Find where the given text appears and provide that cell's center as [X, Y] coordinate. 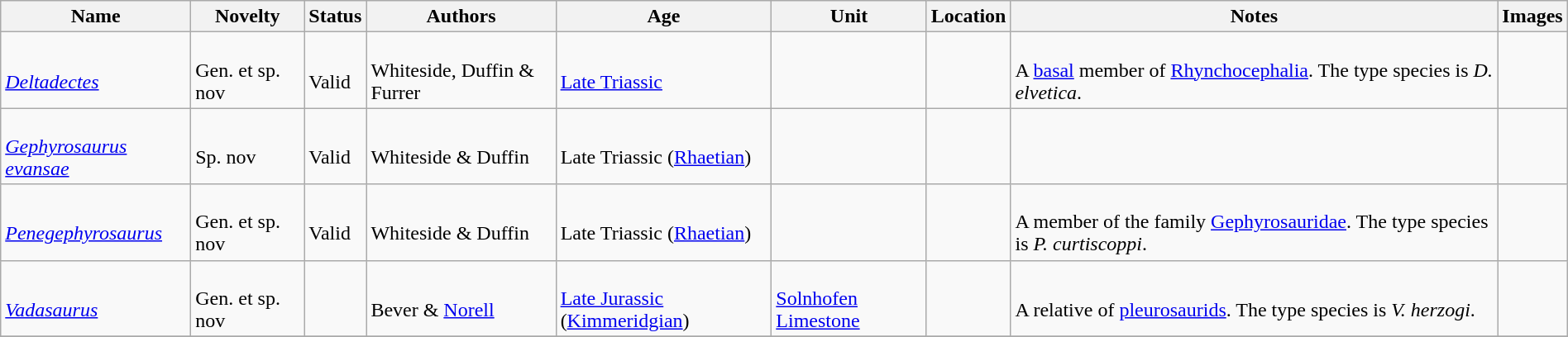
Gephyrosaurus evansae [96, 146]
Name [96, 17]
Age [663, 17]
Unit [849, 17]
Late Triassic [663, 70]
Authors [461, 17]
Solnhofen Limestone [849, 298]
A member of the family Gephyrosauridae. The type species is P. curtiscoppi. [1254, 222]
Late Jurassic (Kimmeridgian) [663, 298]
Sp. nov [248, 146]
Status [336, 17]
Penegephyrosaurus [96, 222]
Whiteside, Duffin & Furrer [461, 70]
Deltadectes [96, 70]
Notes [1254, 17]
Novelty [248, 17]
A basal member of Rhynchocephalia. The type species is D. elvetica. [1254, 70]
Bever & Norell [461, 298]
Vadasaurus [96, 298]
A relative of pleurosaurids. The type species is V. herzogi. [1254, 298]
Images [1532, 17]
Location [968, 17]
